For the text-containing cell, return its midpoint in (x, y) coordinate format. 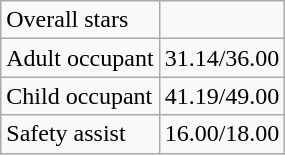
41.19/49.00 (222, 96)
Adult occupant (80, 58)
16.00/18.00 (222, 134)
Overall stars (80, 20)
31.14/36.00 (222, 58)
Safety assist (80, 134)
Child occupant (80, 96)
